Locate the cell with the specified text and output its (X, Y) center coordinate. 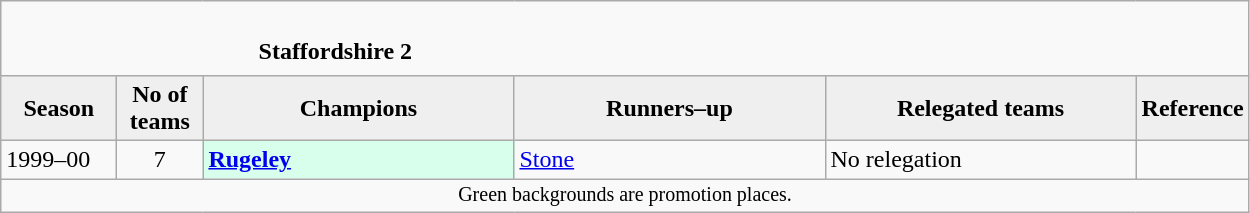
No of teams (160, 108)
Reference (1192, 108)
1999–00 (59, 159)
Green backgrounds are promotion places. (626, 194)
Rugeley (358, 159)
Stone (670, 159)
No relegation (980, 159)
Champions (358, 108)
Runners–up (670, 108)
Relegated teams (980, 108)
7 (160, 159)
Season (59, 108)
